Extract the (X, Y) coordinate from the center of the cell holding the provided text.  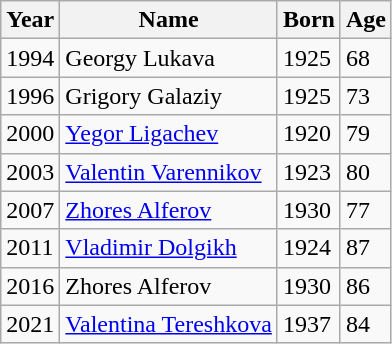
86 (366, 286)
87 (366, 248)
2021 (30, 324)
1923 (308, 172)
Born (308, 20)
Valentin Varennikov (169, 172)
2003 (30, 172)
77 (366, 210)
73 (366, 96)
Age (366, 20)
Valentina Tereshkova (169, 324)
2016 (30, 286)
2011 (30, 248)
Vladimir Dolgikh (169, 248)
Grigory Galaziy (169, 96)
1924 (308, 248)
2007 (30, 210)
68 (366, 58)
1920 (308, 134)
1996 (30, 96)
1994 (30, 58)
80 (366, 172)
Year (30, 20)
Name (169, 20)
84 (366, 324)
Yegor Ligachev (169, 134)
Georgy Lukava (169, 58)
1937 (308, 324)
2000 (30, 134)
79 (366, 134)
